Capture the cell that displays the provided text and extract its (X, Y) central coordinate. 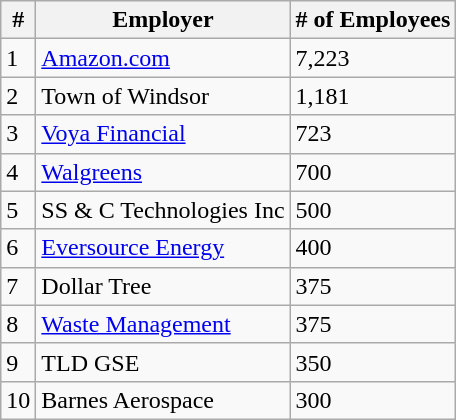
Barnes Aerospace (163, 400)
350 (373, 362)
8 (18, 324)
5 (18, 210)
Amazon.com (163, 58)
4 (18, 172)
7 (18, 286)
1,181 (373, 96)
6 (18, 248)
Waste Management (163, 324)
# (18, 20)
700 (373, 172)
2 (18, 96)
1 (18, 58)
# of Employees (373, 20)
400 (373, 248)
SS & C Technologies Inc (163, 210)
Voya Financial (163, 134)
Dollar Tree (163, 286)
TLD GSE (163, 362)
9 (18, 362)
500 (373, 210)
10 (18, 400)
7,223 (373, 58)
Town of Windsor (163, 96)
Eversource Energy (163, 248)
3 (18, 134)
723 (373, 134)
Walgreens (163, 172)
Employer (163, 20)
300 (373, 400)
